For the text-containing cell, return its midpoint in (X, Y) coordinate format. 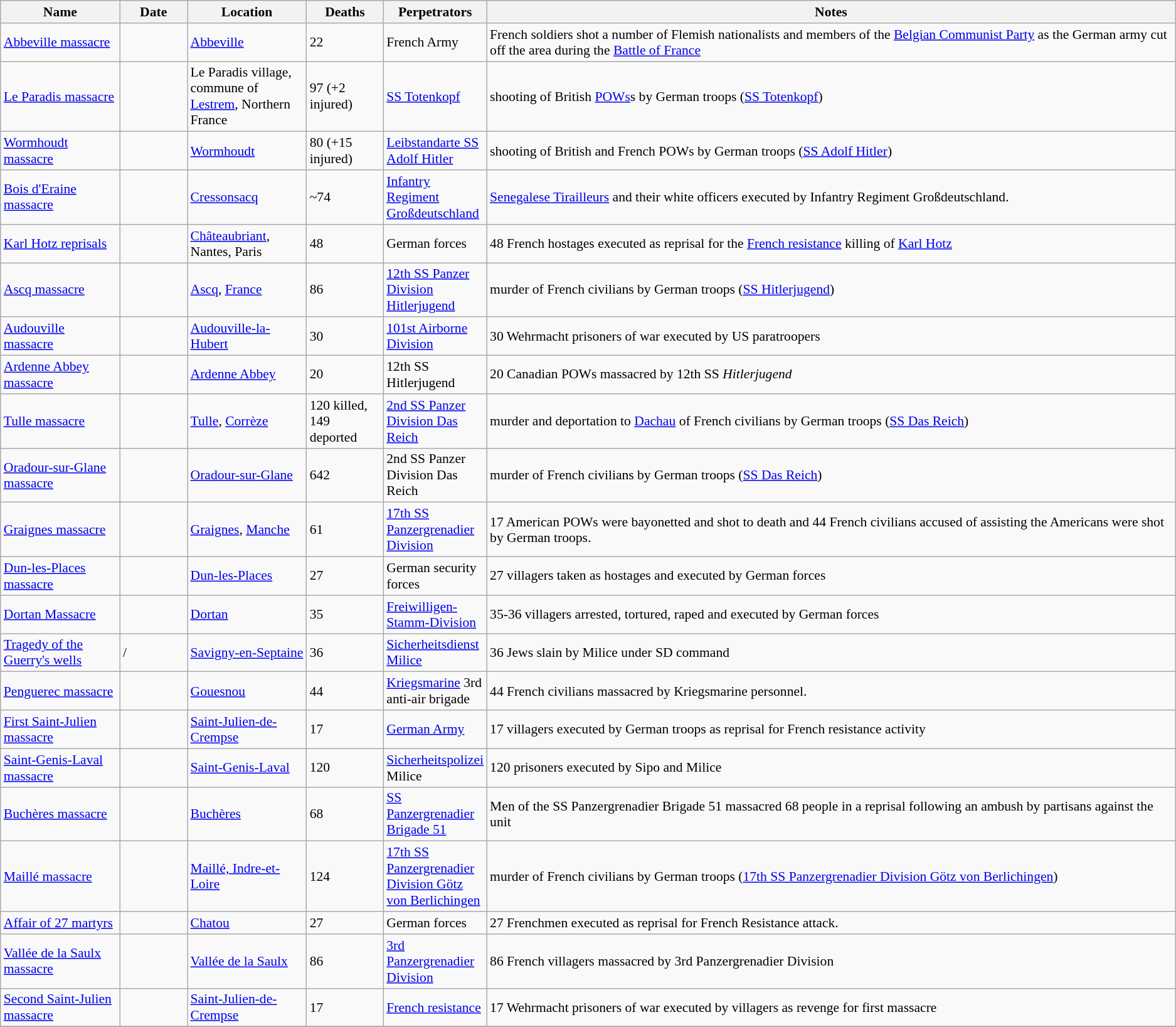
Vallée de la Saulx (246, 961)
30 Wehrmacht prisoners of war executed by US paratroopers (831, 336)
97 (+2 injured) (345, 97)
48 (345, 243)
Dortan Massacre (60, 615)
Maillé massacre (60, 876)
First Saint-Julien massacre (60, 729)
murder of French civilians by German troops (SS Hitlerjugend) (831, 290)
Abbeville massacre (60, 43)
Tulle, Corrèze (246, 422)
120 (345, 768)
30 (345, 336)
20 Canadian POWs massacred by 12th SS Hitlerjugend (831, 375)
Audouville-la-Hubert (246, 336)
Freiwilligen-Stamm-Division (435, 615)
SicherheitsdienstMilice (435, 652)
shooting of British and French POWs by German troops (SS Adolf Hitler) (831, 151)
Second Saint-Julien massacre (60, 1008)
Châteaubriant, Nantes, Paris (246, 243)
12th SS Panzer Division Hitlerjugend (435, 290)
Le Paradis massacre (60, 97)
Buchères (246, 814)
German Army (435, 729)
12th SS Hitlerjugend (435, 375)
Buchères massacre (60, 814)
Men of the SS Panzergrenadier Brigade 51 massacred 68 people in a reprisal following an ambush by partisans against the unit (831, 814)
120 killed, 149 deported (345, 422)
Wormhoudt massacre (60, 151)
Oradour-sur-Glane (246, 476)
murder of French civilians by German troops (17th SS Panzergrenadier Division Götz von Berlichingen) (831, 876)
Tragedy of the Guerry's wells (60, 652)
Senegalese Tirailleurs and their white officers executed by Infantry Regiment Großdeutschland. (831, 197)
Ardenne Abbey massacre (60, 375)
36 Jews slain by Milice under SD command (831, 652)
Date (154, 12)
Abbeville (246, 43)
642 (345, 476)
Ascq, France (246, 290)
44 (345, 691)
124 (345, 876)
~74 (345, 197)
44 French civilians massacred by Kriegsmarine personnel. (831, 691)
35-36 villagers arrested, tortured, raped and executed by German forces (831, 615)
Dortan (246, 615)
27 villagers taken as hostages and executed by German forces (831, 576)
Affair of 27 martyrs (60, 923)
86 French villagers massacred by 3rd Panzergrenadier Division (831, 961)
27 Frenchmen executed as reprisal for French Resistance attack. (831, 923)
3rd Panzergrenadier Division (435, 961)
Ardenne Abbey (246, 375)
80 (+15 injured) (345, 151)
Audouville massacre (60, 336)
German security forces (435, 576)
36 (345, 652)
Savigny-en-Septaine (246, 652)
17 villagers executed by German troops as reprisal for French resistance activity (831, 729)
Infantry Regiment Großdeutschland (435, 197)
101st Airborne Division (435, 336)
Ascq massacre (60, 290)
Bois d'Eraine massacre (60, 197)
Kriegsmarine 3rd anti-air brigade (435, 691)
SS Panzergrenadier Brigade 51 (435, 814)
Vallée de la Saulx massacre (60, 961)
17th SS Panzergrenadier Division Götz von Berlichingen (435, 876)
61 (345, 529)
/ (154, 652)
17 American POWs were bayonetted and shot to death and 44 French civilians accused of assisting the Americans were shot by German troops. (831, 529)
Dun-les-Places massacre (60, 576)
Leibstandarte SS Adolf Hitler (435, 151)
68 (345, 814)
Le Paradis village, commune of Lestrem, Northern France (246, 97)
17th SS Panzergrenadier Division (435, 529)
Name (60, 12)
Chatou (246, 923)
35 (345, 615)
Wormhoudt (246, 151)
Perpetrators (435, 12)
Deaths (345, 12)
Saint-Genis-Laval massacre (60, 768)
Tulle massacre (60, 422)
SicherheitspolizeiMilice (435, 768)
French resistance (435, 1008)
Maillé, Indre-et-Loire (246, 876)
Gouesnou (246, 691)
20 (345, 375)
Penguerec massacre (60, 691)
Saint-Genis-Laval (246, 768)
Notes (831, 12)
Graignes, Manche (246, 529)
Karl Hotz reprisals (60, 243)
French Army (435, 43)
shooting of British POWss by German troops (SS Totenkopf) (831, 97)
murder of French civilians by German troops (SS Das Reich) (831, 476)
SS Totenkopf (435, 97)
Cressonsacq (246, 197)
17 Wehrmacht prisoners of war executed by villagers as revenge for first massacre (831, 1008)
Graignes massacre (60, 529)
Dun-les-Places (246, 576)
48 French hostages executed as reprisal for the French resistance killing of Karl Hotz (831, 243)
Oradour-sur-Glane massacre (60, 476)
murder and deportation to Dachau of French civilians by German troops (SS Das Reich) (831, 422)
Location (246, 12)
120 prisoners executed by Sipo and Milice (831, 768)
22 (345, 43)
